Determine the (X, Y) coordinate at the center of the cell enclosing the given text.  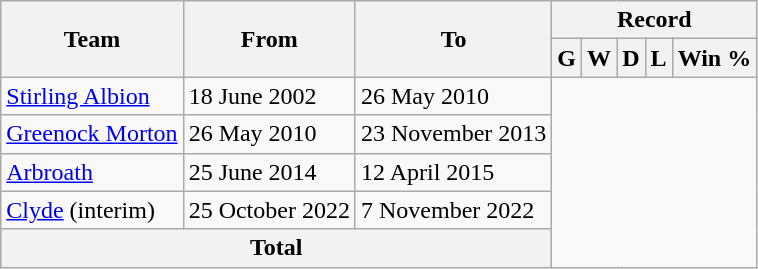
From (269, 39)
23 November 2013 (453, 134)
25 June 2014 (269, 172)
Team (92, 39)
18 June 2002 (269, 96)
Stirling Albion (92, 96)
D (631, 58)
Clyde (interim) (92, 210)
Total (276, 248)
7 November 2022 (453, 210)
Record (654, 20)
Arbroath (92, 172)
To (453, 39)
G (567, 58)
L (658, 58)
Win % (714, 58)
25 October 2022 (269, 210)
Greenock Morton (92, 134)
12 April 2015 (453, 172)
W (600, 58)
